Search for the cell housing the specified text and yield its [x, y] center coordinate. 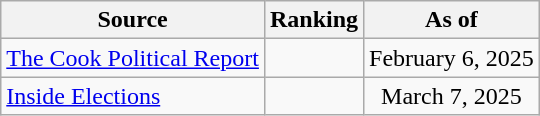
March 7, 2025 [452, 96]
As of [452, 20]
February 6, 2025 [452, 58]
Inside Elections [133, 96]
Source [133, 20]
The Cook Political Report [133, 58]
Ranking [314, 20]
